From the cell containing the given text, extract its center point as (x, y) coordinate. 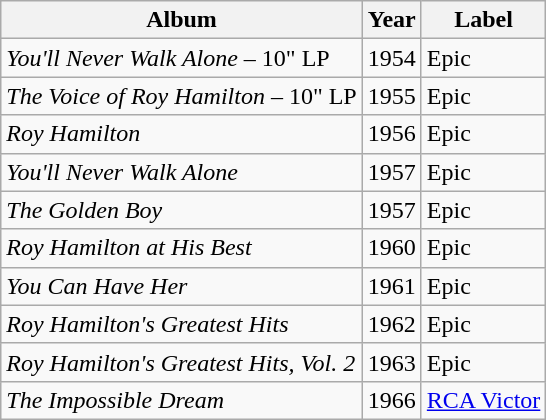
Album (182, 20)
1960 (392, 248)
The Voice of Roy Hamilton – 10" LP (182, 96)
1966 (392, 400)
Year (392, 20)
Roy Hamilton at His Best (182, 248)
1963 (392, 362)
The Golden Boy (182, 210)
1962 (392, 324)
You Can Have Her (182, 286)
1955 (392, 96)
1956 (392, 134)
1954 (392, 58)
1961 (392, 286)
The Impossible Dream (182, 400)
You'll Never Walk Alone – 10" LP (182, 58)
Roy Hamilton's Greatest Hits, Vol. 2 (182, 362)
Roy Hamilton (182, 134)
Roy Hamilton's Greatest Hits (182, 324)
You'll Never Walk Alone (182, 172)
RCA Victor (484, 400)
Label (484, 20)
